Locate the cell with the specified text and output its (x, y) center coordinate. 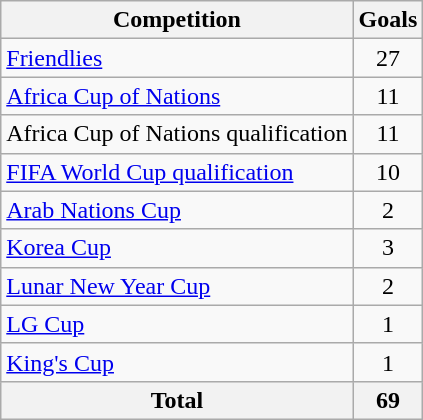
3 (388, 248)
King's Cup (177, 362)
27 (388, 58)
FIFA World Cup qualification (177, 172)
Friendlies (177, 58)
LG Cup (177, 324)
10 (388, 172)
Total (177, 400)
Africa Cup of Nations qualification (177, 134)
Goals (388, 20)
Lunar New Year Cup (177, 286)
Arab Nations Cup (177, 210)
Africa Cup of Nations (177, 96)
Competition (177, 20)
Korea Cup (177, 248)
69 (388, 400)
